From the cell containing the given text, extract its center point as (X, Y) coordinate. 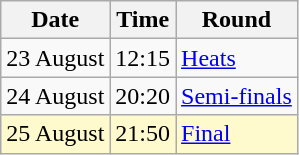
21:50 (143, 134)
12:15 (143, 58)
Time (143, 20)
24 August (56, 96)
Heats (237, 58)
Date (56, 20)
Semi-finals (237, 96)
25 August (56, 134)
20:20 (143, 96)
Final (237, 134)
23 August (56, 58)
Round (237, 20)
